Detect which cell encompasses the target text, then output its (x, y) center coordinate. 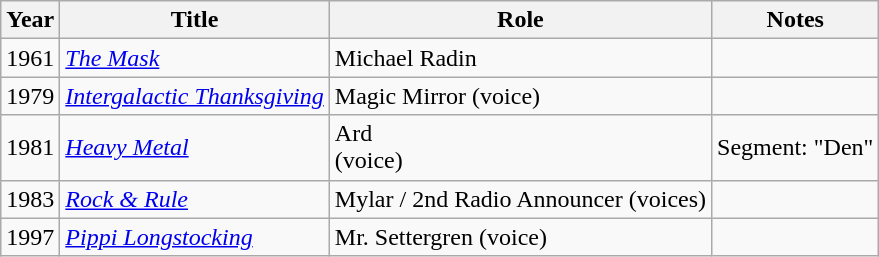
Rock & Rule (194, 199)
Intergalactic Thanksgiving (194, 96)
Role (520, 20)
Mr. Settergren (voice) (520, 237)
Segment: "Den" (796, 148)
Year (30, 20)
Michael Radin (520, 58)
1997 (30, 237)
The Mask (194, 58)
Magic Mirror (voice) (520, 96)
1979 (30, 96)
Ard (voice) (520, 148)
Notes (796, 20)
1983 (30, 199)
Heavy Metal (194, 148)
Pippi Longstocking (194, 237)
Mylar / 2nd Radio Announcer (voices) (520, 199)
1961 (30, 58)
1981 (30, 148)
Title (194, 20)
